Pinpoint the cell where the given text exists, returning its (X, Y) midpoint coordinate. 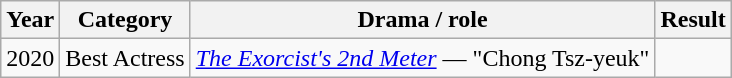
Year (30, 20)
Drama / role (422, 20)
The Exorcist's 2nd Meter — "Chong Tsz-yeuk" (422, 58)
Result (693, 20)
2020 (30, 58)
Best Actress (125, 58)
Category (125, 20)
